Detect which cell encompasses the target text, then output its [x, y] center coordinate. 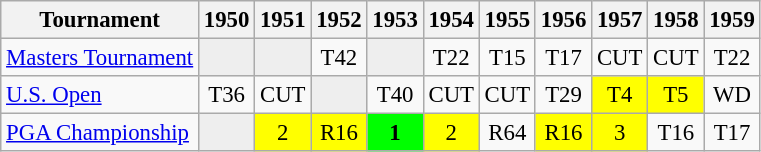
1952 [339, 20]
1957 [620, 20]
T40 [395, 95]
T15 [507, 58]
R64 [507, 133]
3 [620, 133]
1951 [283, 20]
PGA Championship [100, 133]
1956 [563, 20]
1954 [451, 20]
1 [395, 133]
1959 [732, 20]
1953 [395, 20]
T36 [227, 95]
Masters Tournament [100, 58]
T4 [620, 95]
1950 [227, 20]
1958 [676, 20]
T29 [563, 95]
WD [732, 95]
T16 [676, 133]
T5 [676, 95]
1955 [507, 20]
T42 [339, 58]
Tournament [100, 20]
U.S. Open [100, 95]
